Return [X, Y] of the center of cell containing provided text 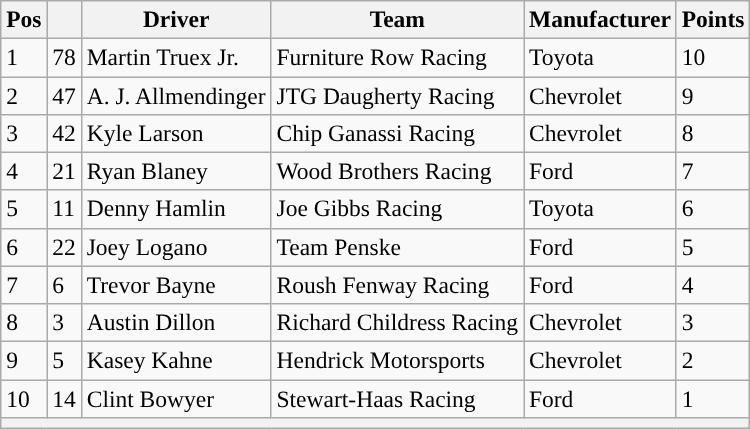
Points [713, 19]
42 [64, 133]
Martin Truex Jr. [176, 57]
Chip Ganassi Racing [397, 133]
47 [64, 95]
Kasey Kahne [176, 360]
Team Penske [397, 247]
Wood Brothers Racing [397, 171]
Denny Hamlin [176, 209]
Clint Bowyer [176, 398]
Trevor Bayne [176, 285]
Richard Childress Racing [397, 322]
Furniture Row Racing [397, 57]
Roush Fenway Racing [397, 285]
Team [397, 19]
78 [64, 57]
Hendrick Motorsports [397, 360]
Kyle Larson [176, 133]
Manufacturer [600, 19]
14 [64, 398]
11 [64, 209]
Stewart-Haas Racing [397, 398]
Ryan Blaney [176, 171]
Austin Dillon [176, 322]
22 [64, 247]
21 [64, 171]
A. J. Allmendinger [176, 95]
Driver [176, 19]
Pos [24, 19]
JTG Daugherty Racing [397, 95]
Joe Gibbs Racing [397, 209]
Joey Logano [176, 247]
